Capture the cell that displays the provided text and extract its (X, Y) central coordinate. 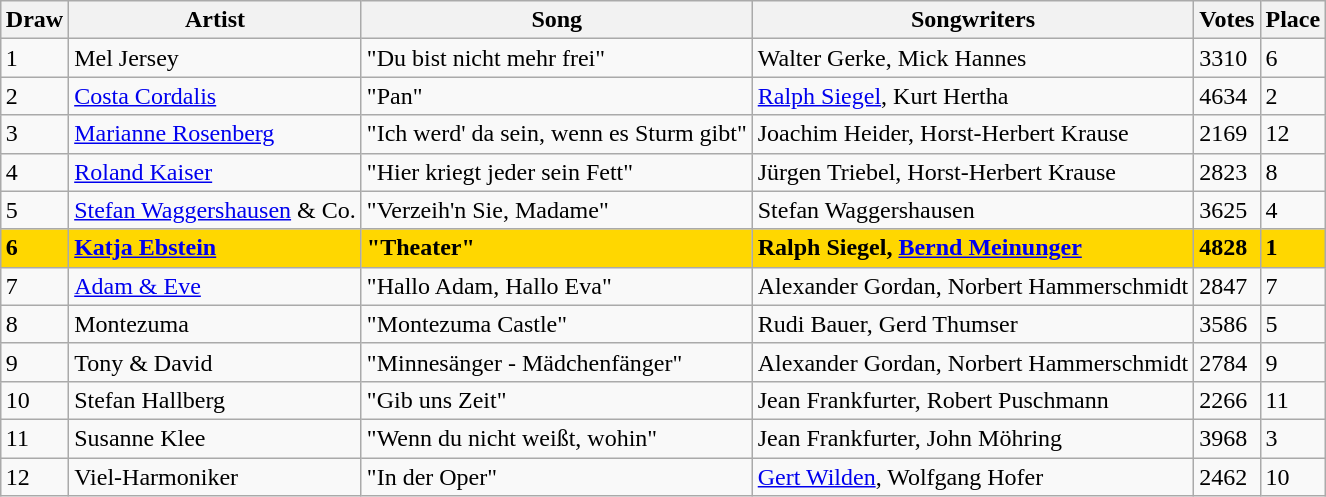
Marianne Rosenberg (216, 134)
2169 (1227, 134)
"Hallo Adam, Hallo Eva" (556, 286)
"In der Oper" (556, 477)
Votes (1227, 20)
Susanne Klee (216, 438)
4828 (1227, 248)
Costa Cordalis (216, 96)
2823 (1227, 172)
"Verzeih'n Sie, Madame" (556, 210)
3586 (1227, 324)
3968 (1227, 438)
"Du bist nicht mehr frei" (556, 58)
3625 (1227, 210)
Rudi Bauer, Gerd Thumser (973, 324)
"Gib uns Zeit" (556, 400)
2784 (1227, 362)
Stefan Hallberg (216, 400)
"Pan" (556, 96)
Jürgen Triebel, Horst-Herbert Krause (973, 172)
2266 (1227, 400)
Walter Gerke, Mick Hannes (973, 58)
Artist (216, 20)
Ralph Siegel, Kurt Hertha (973, 96)
Montezuma (216, 324)
"Theater" (556, 248)
2847 (1227, 286)
"Montezuma Castle" (556, 324)
"Minnesänger - Mädchenfänger" (556, 362)
Jean Frankfurter, Robert Puschmann (973, 400)
Katja Ebstein (216, 248)
Songwriters (973, 20)
Roland Kaiser (216, 172)
Adam & Eve (216, 286)
Draw (34, 20)
Place (1293, 20)
Jean Frankfurter, John Möhring (973, 438)
3310 (1227, 58)
"Wenn du nicht weißt, wohin" (556, 438)
Song (556, 20)
2462 (1227, 477)
Mel Jersey (216, 58)
Tony & David (216, 362)
4634 (1227, 96)
Ralph Siegel, Bernd Meinunger (973, 248)
Gert Wilden, Wolfgang Hofer (973, 477)
"Hier kriegt jeder sein Fett" (556, 172)
Stefan Waggershausen & Co. (216, 210)
Joachim Heider, Horst-Herbert Krause (973, 134)
Viel-Harmoniker (216, 477)
"Ich werd' da sein, wenn es Sturm gibt" (556, 134)
Stefan Waggershausen (973, 210)
